Extract the [X, Y] coordinate from the center of the cell holding the provided text.  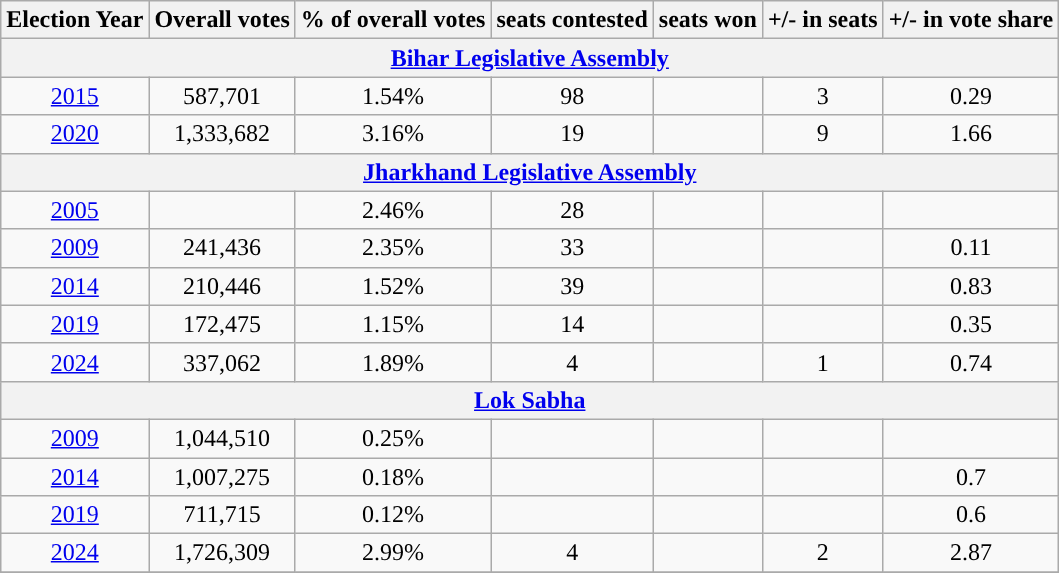
241,436 [222, 248]
Election Year [75, 20]
2 [822, 553]
0.29 [971, 96]
587,701 [222, 96]
2020 [75, 134]
3.16% [393, 134]
3 [822, 96]
2005 [75, 210]
711,715 [222, 515]
1.54% [393, 96]
0.18% [393, 477]
0.74 [971, 362]
0.11 [971, 248]
2.87 [971, 553]
28 [572, 210]
% of overall votes [393, 20]
1.52% [393, 286]
2.99% [393, 553]
1,333,682 [222, 134]
0.7 [971, 477]
+/- in vote share [971, 20]
9 [822, 134]
seats won [708, 20]
1,044,510 [222, 438]
39 [572, 286]
2.35% [393, 248]
0.83 [971, 286]
+/- in seats [822, 20]
0.35 [971, 324]
1.89% [393, 362]
seats contested [572, 20]
1.15% [393, 324]
19 [572, 134]
1,007,275 [222, 477]
337,062 [222, 362]
2.46% [393, 210]
1.66 [971, 134]
Jharkhand Legislative Assembly [530, 172]
0.25% [393, 438]
0.12% [393, 515]
14 [572, 324]
Lok Sabha [530, 400]
2015 [75, 96]
210,446 [222, 286]
98 [572, 96]
33 [572, 248]
172,475 [222, 324]
1 [822, 362]
1,726,309 [222, 553]
Overall votes [222, 20]
Bihar Legislative Assembly [530, 58]
0.6 [971, 515]
